Detect which cell encompasses the target text, then output its [X, Y] center coordinate. 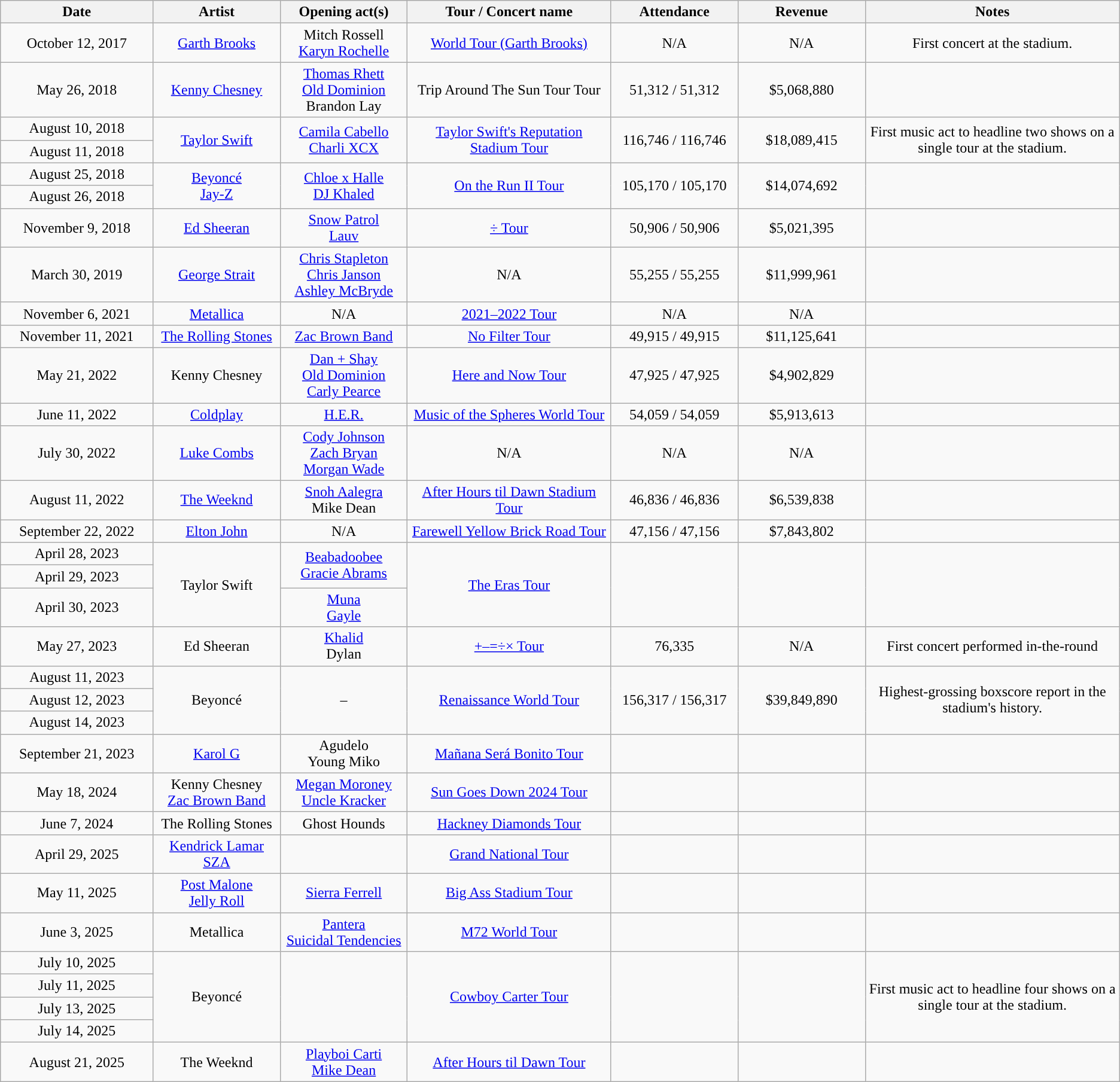
H.E.R. [343, 414]
Garth Brooks [217, 43]
May 21, 2022 [77, 375]
May 27, 2023 [77, 646]
Megan MoroneyUncle Kracker [343, 792]
July 30, 2022 [77, 453]
55,255 / 55,255 [675, 275]
116,746 / 116,746 [675, 140]
Kendrick LamarSZA [217, 854]
$6,539,838 [802, 500]
$18,089,415 [802, 140]
$5,021,395 [802, 227]
BeyoncéJay-Z [217, 185]
105,170 / 105,170 [675, 185]
Snow PatrolLauv [343, 227]
August 11, 2018 [77, 151]
Highest-grossing boxscore report in the stadium's history. [992, 700]
July 10, 2025 [77, 963]
Zac Brown Band [343, 336]
June 11, 2022 [77, 414]
April 29, 2023 [77, 577]
$11,999,961 [802, 275]
August 11, 2022 [77, 500]
Tour / Concert name [509, 12]
AgudeloYoung Miko [343, 754]
Sun Goes Down 2024 Tour [509, 792]
April 28, 2023 [77, 554]
51,312 / 51,312 [675, 90]
$14,074,692 [802, 185]
July 11, 2025 [77, 986]
+–=÷× Tour [509, 646]
July 13, 2025 [77, 1008]
September 21, 2023 [77, 754]
Cowboy Carter Tour [509, 997]
Ghost Hounds [343, 823]
2021–2022 Tour [509, 313]
Hackney Diamonds Tour [509, 823]
Here and Now Tour [509, 375]
$39,849,890 [802, 700]
Thomas RhettOld DominionBrandon Lay [343, 90]
April 30, 2023 [77, 608]
October 12, 2017 [77, 43]
Opening act(s) [343, 12]
Music of the Spheres World Tour [509, 414]
August 25, 2018 [77, 174]
Trip Around The Sun Tour Tour [509, 90]
Camila CabelloCharli XCX [343, 140]
August 10, 2018 [77, 129]
Chloe x HalleDJ Khaled [343, 185]
March 30, 2019 [77, 275]
Elton John [217, 531]
Farewell Yellow Brick Road Tour [509, 531]
Artist [217, 12]
Mañana Será Bonito Tour [509, 754]
Snoh AalegraMike Dean [343, 500]
August 14, 2023 [77, 723]
May 18, 2024 [77, 792]
Karol G [217, 754]
Taylor Swift's Reputation Stadium Tour [509, 140]
156,317 / 156,317 [675, 700]
On the Run II Tour [509, 185]
November 6, 2021 [77, 313]
MunaGayle [343, 608]
M72 World Tour [509, 932]
First concert performed in-the-round [992, 646]
May 11, 2025 [77, 892]
Dan + ShayOld DominionCarly Pearce [343, 375]
August 11, 2023 [77, 677]
$5,913,613 [802, 414]
÷ Tour [509, 227]
April 29, 2025 [77, 854]
September 22, 2022 [77, 531]
KhalidDylan [343, 646]
November 11, 2021 [77, 336]
Renaissance World Tour [509, 700]
– [343, 700]
$11,125,641 [802, 336]
$4,902,829 [802, 375]
November 9, 2018 [77, 227]
First concert at the stadium. [992, 43]
August 21, 2025 [77, 1062]
47,156 / 47,156 [675, 531]
$5,068,880 [802, 90]
No Filter Tour [509, 336]
Grand National Tour [509, 854]
Coldplay [217, 414]
June 3, 2025 [77, 932]
Mitch RossellKaryn Rochelle [343, 43]
George Strait [217, 275]
47,925 / 47,925 [675, 375]
Playboi CartiMike Dean [343, 1062]
After Hours til Dawn Stadium Tour [509, 500]
The Eras Tour [509, 585]
Luke Combs [217, 453]
46,836 / 46,836 [675, 500]
July 14, 2025 [77, 1031]
BeabadoobeeGracie Abrams [343, 565]
August 26, 2018 [77, 197]
Kenny ChesneyZac Brown Band [217, 792]
June 7, 2024 [77, 823]
Big Ass Stadium Tour [509, 892]
Revenue [802, 12]
Chris StapletonChris JansonAshley McBryde [343, 275]
After Hours til Dawn Tour [509, 1062]
First music act to headline four shows on a single tour at the stadium. [992, 997]
World Tour (Garth Brooks) [509, 43]
May 26, 2018 [77, 90]
Notes [992, 12]
Cody JohnsonZach BryanMorgan Wade [343, 453]
Date [77, 12]
54,059 / 54,059 [675, 414]
50,906 / 50,906 [675, 227]
49,915 / 49,915 [675, 336]
Sierra Ferrell [343, 892]
PanteraSuicidal Tendencies [343, 932]
Attendance [675, 12]
First music act to headline two shows on a single tour at the stadium. [992, 140]
August 12, 2023 [77, 700]
Post MaloneJelly Roll [217, 892]
$7,843,802 [802, 531]
76,335 [675, 646]
